Capture the cell that displays the provided text and extract its [x, y] central coordinate. 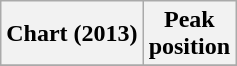
Peakposition [189, 34]
Chart (2013) [72, 34]
